Extract the [x, y] coordinate from the center of the cell holding the provided text.  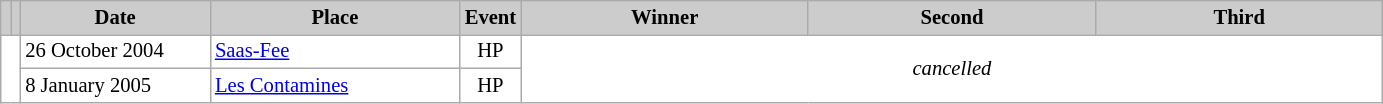
Event [490, 17]
Saas-Fee [335, 51]
8 January 2005 [115, 85]
26 October 2004 [115, 51]
Date [115, 17]
cancelled [952, 68]
Les Contamines [335, 85]
Second [952, 17]
Third [1240, 17]
Winner [664, 17]
Place [335, 17]
